Extract the [x, y] coordinate from the center of the cell holding the provided text.  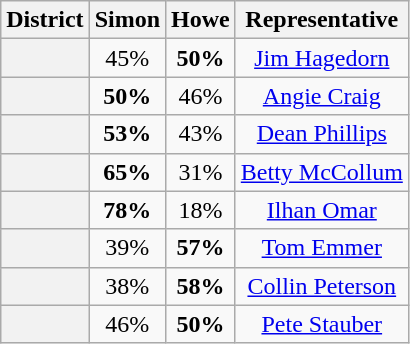
43% [201, 134]
45% [127, 58]
39% [127, 248]
Jim Hagedorn [322, 58]
Angie Craig [322, 96]
Dean Phillips [322, 134]
53% [127, 134]
Tom Emmer [322, 248]
31% [201, 172]
Simon [127, 20]
Ilhan Omar [322, 210]
District [45, 20]
78% [127, 210]
Betty McCollum [322, 172]
57% [201, 248]
58% [201, 286]
65% [127, 172]
Representative [322, 20]
Howe [201, 20]
Collin Peterson [322, 286]
18% [201, 210]
38% [127, 286]
Pete Stauber [322, 324]
